Search for the cell housing the specified text and yield its (X, Y) center coordinate. 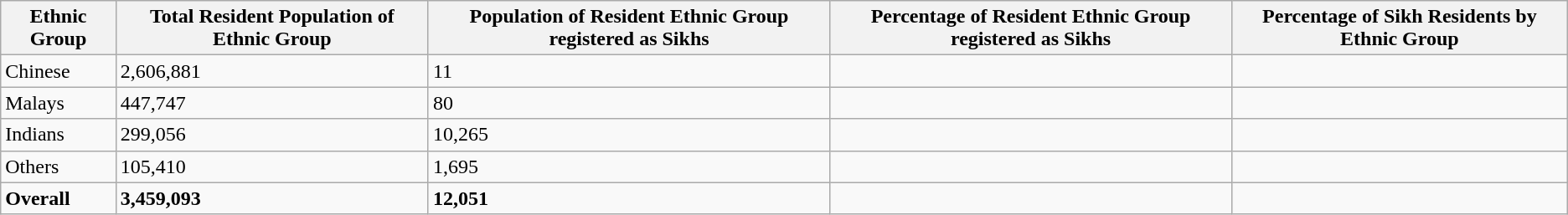
11 (628, 71)
Population of Resident Ethnic Group registered as Sikhs (628, 28)
105,410 (271, 166)
Malays (59, 103)
Total Resident Population of Ethnic Group (271, 28)
12,051 (628, 198)
Percentage of Sikh Residents by Ethnic Group (1399, 28)
Overall (59, 198)
3,459,093 (271, 198)
2,606,881 (271, 71)
10,265 (628, 135)
80 (628, 103)
1,695 (628, 166)
447,747 (271, 103)
Chinese (59, 71)
299,056 (271, 135)
Indians (59, 135)
Ethnic Group (59, 28)
Percentage of Resident Ethnic Group registered as Sikhs (1031, 28)
Others (59, 166)
